From the cell containing the given text, extract its center point as (X, Y) coordinate. 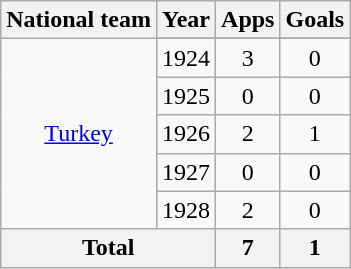
1928 (186, 210)
Year (186, 20)
Total (108, 248)
1925 (186, 96)
1924 (186, 58)
Goals (315, 20)
7 (248, 248)
Turkey (79, 134)
Apps (248, 20)
1927 (186, 172)
3 (248, 58)
National team (79, 20)
1926 (186, 134)
